Pinpoint the cell where the given text exists, returning its [x, y] midpoint coordinate. 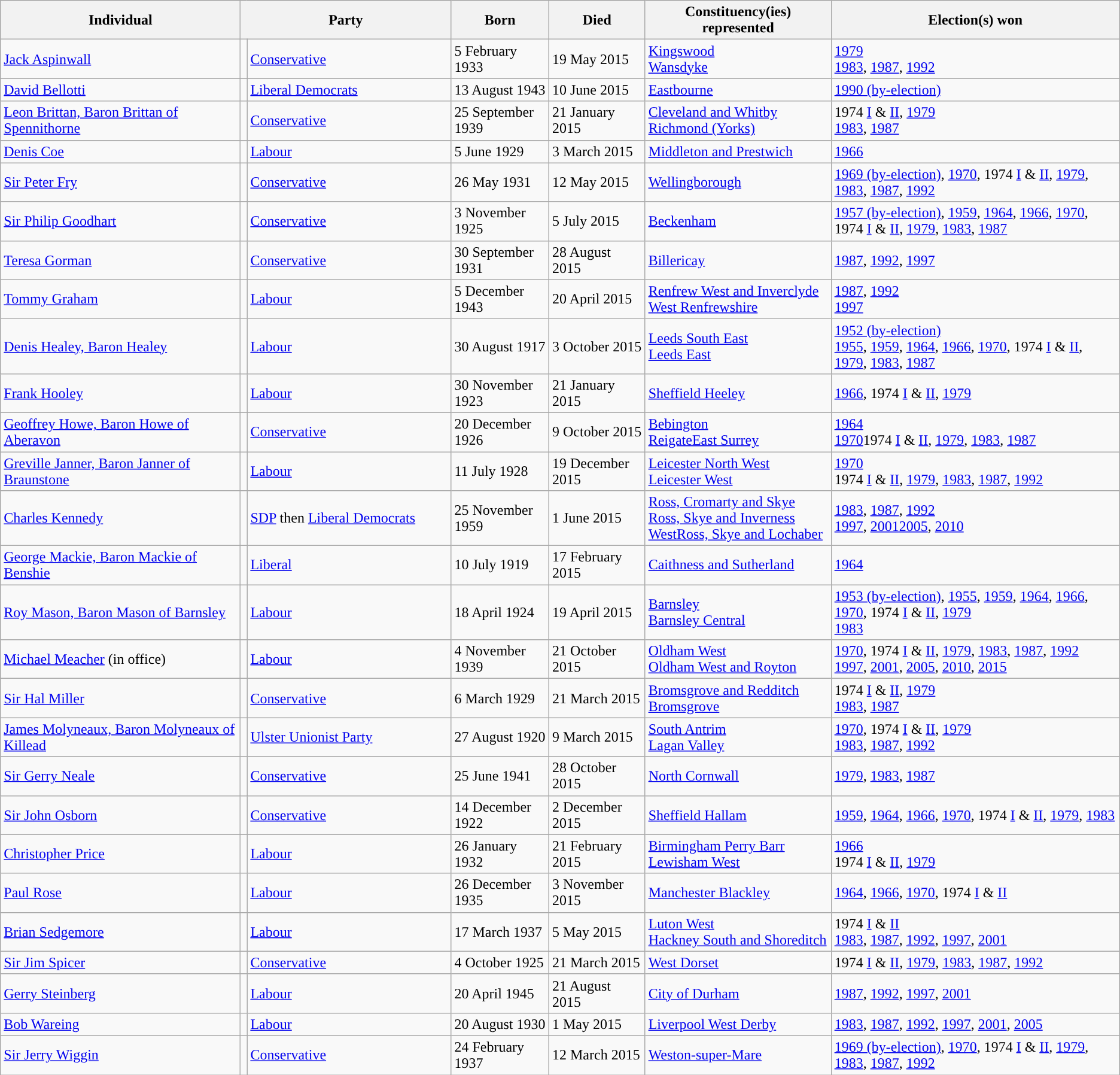
Manchester Blackley [738, 893]
George Mackie, Baron Mackie of Benshie [121, 565]
Sir Jim Spicer [121, 962]
Liverpool West Derby [738, 1024]
Sir Gerry Neale [121, 776]
2 December 2015 [597, 815]
Charles Kennedy [121, 518]
Luton WestHackney South and Shoreditch [738, 931]
KingswoodWansdyke [738, 59]
1979, 1983, 1987 [975, 776]
26 May 1931 [500, 182]
3 March 2015 [597, 151]
David Bellotti [121, 90]
18 April 1924 [500, 612]
20 April 1945 [500, 994]
19791983, 1987, 1992 [975, 59]
Election(s) won [975, 20]
1953 (by-election), 1955, 1959, 1964, 1966, 1970, 1974 I & II, 19791983 [975, 612]
1952 (by-election)1955, 1959, 1964, 1966, 1970, 1974 I & II, 1979, 1983, 1987 [975, 346]
5 February 1933 [500, 59]
30 August 1917 [500, 346]
12 May 2015 [597, 182]
19 December 2015 [597, 470]
Individual [121, 20]
Weston-super-Mare [738, 1055]
Born [500, 20]
1987, 1992, 1997, 2001 [975, 994]
5 July 2015 [597, 221]
1 June 2015 [597, 518]
17 February 2015 [597, 565]
28 August 2015 [597, 260]
South AntrimLagan Valley [738, 737]
20 April 2015 [597, 299]
Sir Jerry Wiggin [121, 1055]
19701974 I & II, 1979, 1983, 1987, 1992 [975, 470]
5 June 1929 [500, 151]
1966 [975, 151]
25 November 1959 [500, 518]
5 December 1943 [500, 299]
1974 I & II1983, 1987, 1992, 1997, 2001 [975, 931]
25 September 1939 [500, 121]
4 November 1939 [500, 660]
Beckenham [738, 221]
Geoffrey Howe, Baron Howe of Aberavon [121, 432]
26 January 1932 [500, 854]
Greville Janner, Baron Janner of Braunstone [121, 470]
Paul Rose [121, 893]
James Molyneaux, Baron Molyneaux of Killead [121, 737]
Renfrew West and InverclydeWest Renfrewshire [738, 299]
5 May 2015 [597, 931]
Sir Philip Goodhart [121, 221]
Roy Mason, Baron Mason of Barnsley [121, 612]
Michael Meacher (in office) [121, 660]
1966, 1974 I & II, 1979 [975, 393]
30 September 1931 [500, 260]
Oldham WestOldham West and Royton [738, 660]
1983, 1987, 1992, 1997, 2001, 2005 [975, 1024]
Billericay [738, 260]
Party [346, 20]
Sheffield Heeley [738, 393]
Tommy Graham [121, 299]
10 June 2015 [597, 90]
Gerry Steinberg [121, 994]
9 October 2015 [597, 432]
Caithness and Sutherland [738, 565]
17 March 1937 [500, 931]
Cleveland and WhitbyRichmond (Yorks) [738, 121]
North Cornwall [738, 776]
Ross, Cromarty and SkyeRoss, Skye and Inverness WestRoss, Skye and Lochaber [738, 518]
9 March 2015 [597, 737]
28 October 2015 [597, 776]
4 October 1925 [500, 962]
1970, 1974 I & II, 1979, 1983, 1987, 19921997, 2001, 2005, 2010, 2015 [975, 660]
3 November 1925 [500, 221]
Liberal Democrats [349, 90]
1 May 2015 [597, 1024]
3 November 2015 [597, 893]
Leon Brittan, Baron Brittan of Spennithorne [121, 121]
30 November 1923 [500, 393]
21 August 2015 [597, 994]
6 March 1929 [500, 698]
10 July 1919 [500, 565]
24 February 1937 [500, 1055]
19 May 2015 [597, 59]
1970, 1974 I & II, 19791983, 1987, 1992 [975, 737]
14 December 1922 [500, 815]
21 February 2015 [597, 854]
27 August 1920 [500, 737]
1974 I & II, 1979, 1983, 1987, 1992 [975, 962]
Bromsgrove and RedditchBromsgrove [738, 698]
1957 (by-election), 1959, 1964, 1966, 1970, 1974 I & II, 1979, 1983, 1987 [975, 221]
19 April 2015 [597, 612]
Constituency(ies) represented [738, 20]
Brian Sedgemore [121, 931]
City of Durham [738, 994]
20 August 1930 [500, 1024]
Sir Peter Fry [121, 182]
Sir Hal Miller [121, 698]
Denis Coe [121, 151]
19661974 I & II, 1979 [975, 854]
1964 [975, 565]
25 June 1941 [500, 776]
1987, 19921997 [975, 299]
1990 (by-election) [975, 90]
12 March 2015 [597, 1055]
Middleton and Prestwich [738, 151]
Teresa Gorman [121, 260]
Sheffield Hallam [738, 815]
20 December 1926 [500, 432]
26 December 1935 [500, 893]
11 July 1928 [500, 470]
196419701974 I & II, 1979, 1983, 1987 [975, 432]
1959, 1964, 1966, 1970, 1974 I & II, 1979, 1983 [975, 815]
21 October 2015 [597, 660]
1983, 1987, 19921997, 20012005, 2010 [975, 518]
1964, 1966, 1970, 1974 I & II [975, 893]
Bob Wareing [121, 1024]
Died [597, 20]
West Dorset [738, 962]
Birmingham Perry BarrLewisham West [738, 854]
Jack Aspinwall [121, 59]
3 October 2015 [597, 346]
Leicester North WestLeicester West [738, 470]
Liberal [349, 565]
Christopher Price [121, 854]
Ulster Unionist Party [349, 737]
Eastbourne [738, 90]
Frank Hooley [121, 393]
BebingtonReigateEast Surrey [738, 432]
1987, 1992, 1997 [975, 260]
Leeds South EastLeeds East [738, 346]
BarnsleyBarnsley Central [738, 612]
SDP then Liberal Democrats [349, 518]
13 August 1943 [500, 90]
Denis Healey, Baron Healey [121, 346]
Sir John Osborn [121, 815]
Wellingborough [738, 182]
